Find where the given text appears and provide that cell's center as (x, y) coordinate. 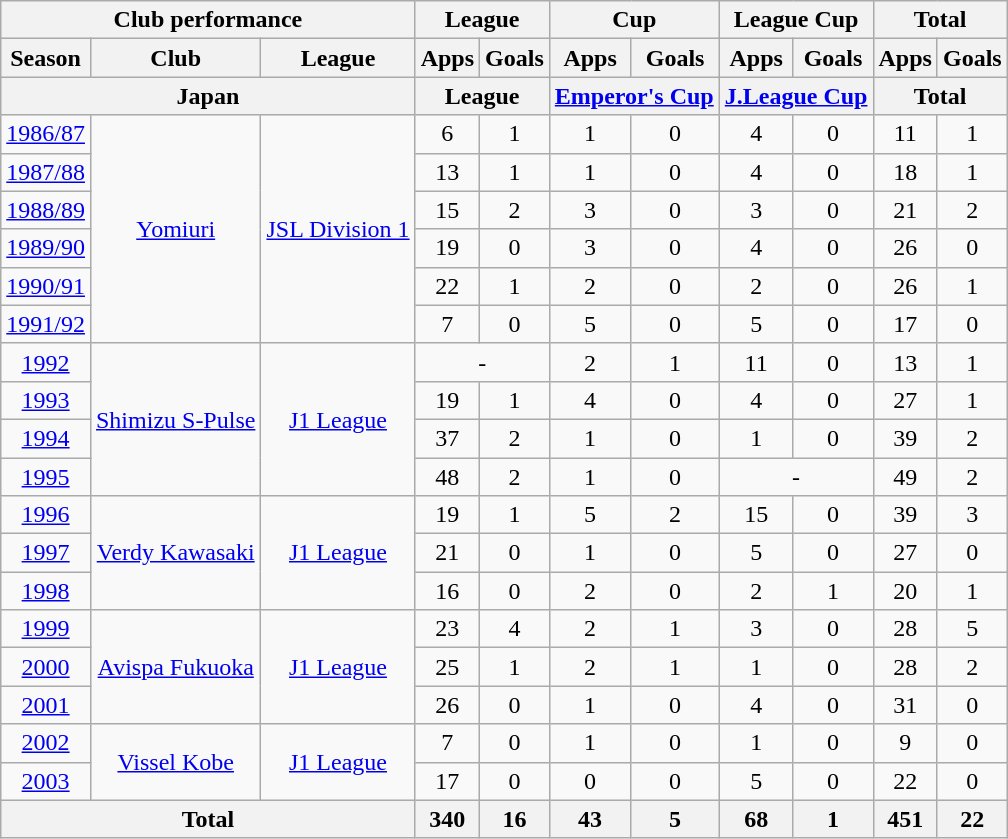
31 (905, 705)
1986/87 (46, 134)
451 (905, 819)
1993 (46, 400)
37 (447, 438)
Cup (634, 20)
48 (447, 477)
JSL Division 1 (338, 229)
Club (175, 58)
1991/92 (46, 324)
49 (905, 477)
2002 (46, 743)
Season (46, 58)
League Cup (796, 20)
1989/90 (46, 248)
1998 (46, 591)
1996 (46, 515)
9 (905, 743)
Yomiuri (175, 229)
Avispa Fukuoka (175, 667)
25 (447, 667)
Shimizu S-Pulse (175, 419)
1999 (46, 629)
Verdy Kawasaki (175, 553)
1992 (46, 362)
Japan (208, 96)
1994 (46, 438)
20 (905, 591)
J.League Cup (796, 96)
68 (756, 819)
1997 (46, 553)
Club performance (208, 20)
2000 (46, 667)
43 (590, 819)
1987/88 (46, 172)
23 (447, 629)
18 (905, 172)
340 (447, 819)
6 (447, 134)
Emperor's Cup (634, 96)
1988/89 (46, 210)
2001 (46, 705)
1990/91 (46, 286)
Vissel Kobe (175, 762)
2003 (46, 781)
1995 (46, 477)
